Return (x, y) of the center of cell containing provided text 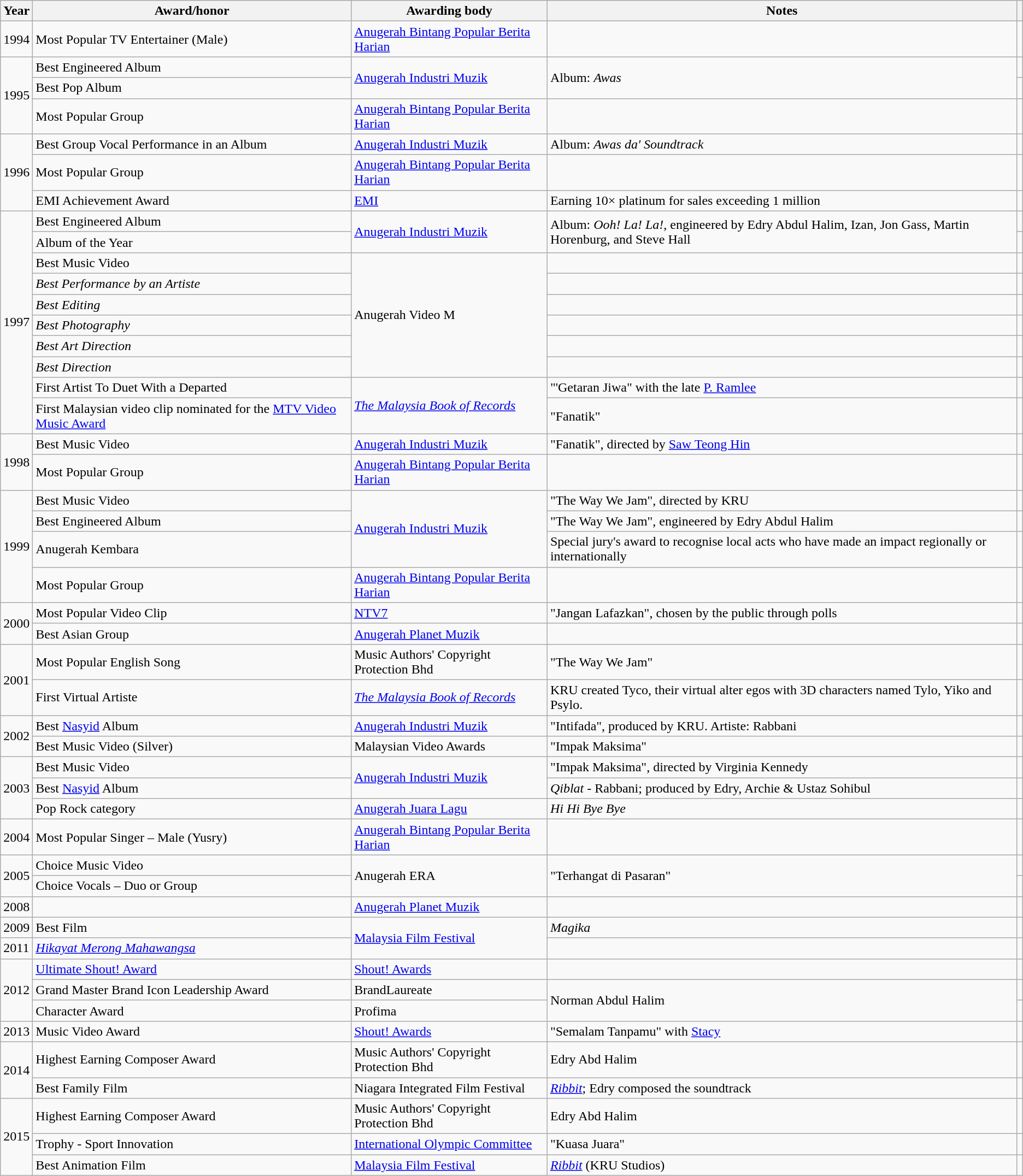
Award/honor (192, 11)
Grand Master Brand Icon Leadership Award (192, 990)
Album: Ooh! La! La!, engineered by Edry Abdul Halim, Izan, Jon Gass, Martin Horenburg, and Steve Hall (781, 232)
2013 (16, 1031)
Best Film (192, 927)
"Kuasa Juara" (781, 1144)
"Semalam Tanpamu" with Stacy (781, 1031)
KRU created Tyco, their virtual alter egos with 3D characters named Tylo, Yiko and Psylo. (781, 697)
2014 (16, 1069)
2011 (16, 948)
Notes (781, 11)
2012 (16, 990)
NTV7 (449, 613)
"Fanatik" (781, 416)
Best Animation Film (192, 1165)
1995 (16, 95)
EMI Achievement Award (192, 200)
Malaysian Video Awards (449, 747)
Norman Abdul Halim (781, 1000)
Year (16, 11)
Anugerah Video M (449, 315)
Best Photography (192, 326)
Ribbit; Edry composed the soundtrack (781, 1088)
Best Pop Album (192, 88)
2008 (16, 907)
Choice Music Video (192, 865)
Qiblat - Rabbani; produced by Edry, Archie & Ustaz Sohibul (781, 788)
2003 (16, 788)
Best Group Vocal Performance in an Album (192, 144)
Anugerah Kembara (192, 549)
International Olympic Committee (449, 1144)
2009 (16, 927)
EMI (449, 200)
"The Way We Jam" (781, 662)
2002 (16, 736)
Most Popular English Song (192, 662)
2001 (16, 679)
Anugerah ERA (449, 876)
Anugerah Juara Lagu (449, 809)
Magika (781, 927)
2004 (16, 837)
1996 (16, 173)
Best Music Video (Silver) (192, 747)
Earning 10× platinum for sales exceeding 1 million (781, 200)
"The Way We Jam", engineered by Edry Abdul Halim (781, 521)
Hikayat Merong Mahawangsa (192, 948)
Pop Rock category (192, 809)
Best Art Direction (192, 346)
1997 (16, 322)
Ribbit (KRU Studios) (781, 1165)
Ultimate Shout! Award (192, 969)
Best Family Film (192, 1088)
2000 (16, 623)
"Impak Maksima" (781, 747)
Awarding body (449, 11)
Album: Awas (781, 78)
Special jury's award to recognise local acts who have made an impact regionally or internationally (781, 549)
Hi Hi Bye Bye (781, 809)
2015 (16, 1137)
First Virtual Artiste (192, 697)
First Malaysian video clip nominated for the MTV Video Music Award (192, 416)
1999 (16, 546)
"Impak Maksima", directed by Virginia Kennedy (781, 767)
"The Way We Jam", directed by KRU (781, 500)
Best Direction (192, 367)
Best Performance by an Artiste (192, 283)
Most Popular Video Clip (192, 613)
Trophy - Sport Innovation (192, 1144)
Album of the Year (192, 242)
"'Getaran Jiwa" with the late P. Ramlee (781, 388)
Most Popular TV Entertainer (Male) (192, 39)
Choice Vocals – Duo or Group (192, 886)
"Fanatik", directed by Saw Teong Hin (781, 444)
Album: Awas da' Soundtrack (781, 144)
"Terhangat di Pasaran" (781, 876)
Character Award (192, 1010)
1994 (16, 39)
Best Editing (192, 304)
First Artist To Duet With a Departed (192, 388)
Best Asian Group (192, 634)
1998 (16, 462)
"Jangan Lafazkan", chosen by the public through polls (781, 613)
Profima (449, 1010)
"Intifada", produced by KRU. Artiste: Rabbani (781, 726)
Most Popular Singer – Male (Yusry) (192, 837)
Niagara Integrated Film Festival (449, 1088)
Music Video Award (192, 1031)
BrandLaureate (449, 990)
2005 (16, 876)
